Capture the cell that displays the provided text and extract its (x, y) central coordinate. 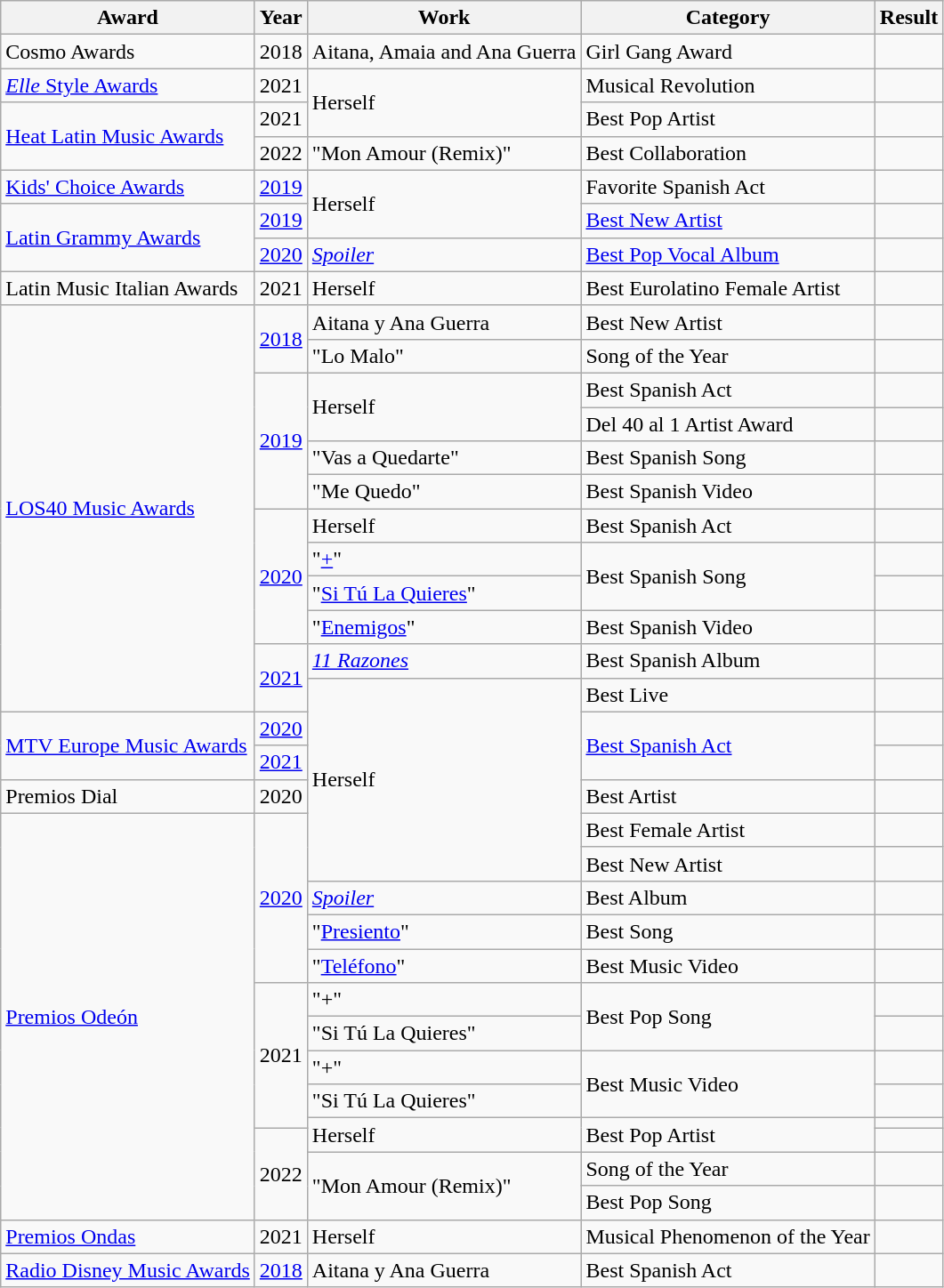
"Enemigos" (444, 627)
Cosmo Awards (128, 52)
Premios Dial (128, 796)
Best Eurolatino Female Artist (728, 288)
LOS40 Music Awards (128, 509)
Kids' Choice Awards (128, 187)
Best Pop Vocal Album (728, 254)
Category (728, 18)
Musical Phenomenon of the Year (728, 1236)
11 Razones (444, 661)
Best Artist (728, 796)
"Me Quedo" (444, 492)
Latin Grammy Awards (128, 237)
"Presiento" (444, 931)
Favorite Spanish Act (728, 187)
Aitana, Amaia and Ana Guerra (444, 52)
Work (444, 18)
Premios Ondas (128, 1236)
Heat Latin Music Awards (128, 136)
Musical Revolution (728, 85)
Best Collaboration (728, 153)
MTV Europe Music Awards (128, 745)
Latin Music Italian Awards (128, 288)
Year (281, 18)
Radio Disney Music Awards (128, 1270)
Girl Gang Award (728, 52)
Best Female Artist (728, 830)
Best Spanish Album (728, 661)
Best Song (728, 931)
"Vas a Quedarte" (444, 458)
"Lo Malo" (444, 356)
Result (908, 18)
Del 40 al 1 Artist Award (728, 424)
"Teléfono" (444, 965)
Best Album (728, 898)
Best Live (728, 695)
Premios Odeón (128, 1016)
Award (128, 18)
Elle Style Awards (128, 85)
